For the text-containing cell, return its midpoint in [x, y] coordinate format. 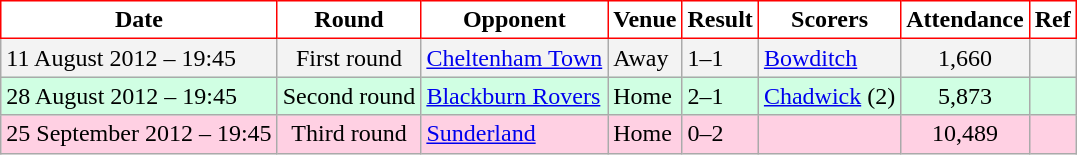
1–1 [720, 58]
Attendance [965, 20]
Venue [645, 20]
Scorers [829, 20]
Round [349, 20]
Second round [349, 96]
Bowditch [829, 58]
Cheltenham Town [514, 58]
10,489 [965, 134]
1,660 [965, 58]
First round [349, 58]
0–2 [720, 134]
Away [645, 58]
5,873 [965, 96]
Result [720, 20]
Ref [1052, 20]
25 September 2012 – 19:45 [139, 134]
Date [139, 20]
Opponent [514, 20]
Chadwick (2) [829, 96]
Blackburn Rovers [514, 96]
11 August 2012 – 19:45 [139, 58]
28 August 2012 – 19:45 [139, 96]
Third round [349, 134]
2–1 [720, 96]
Sunderland [514, 134]
